Return the (x, y) coordinate for the center point of the cell that contains the specified text.  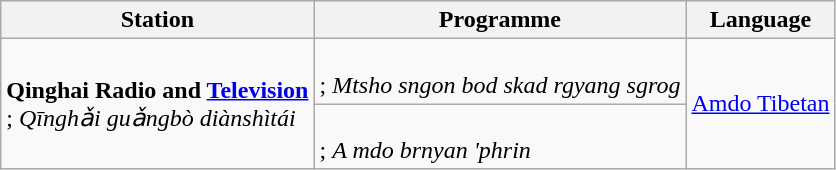
Programme (500, 20)
Qinghai Radio and Television ; Qīnghǎi guǎngbò diànshìtái (158, 104)
; A mdo brnyan 'phrin (500, 136)
Station (158, 20)
; Mtsho sngon bod skad rgyang sgrog (500, 72)
Amdo Tibetan (760, 104)
Language (760, 20)
